Identify which cell holds the provided text, then report its [X, Y] central coordinate. 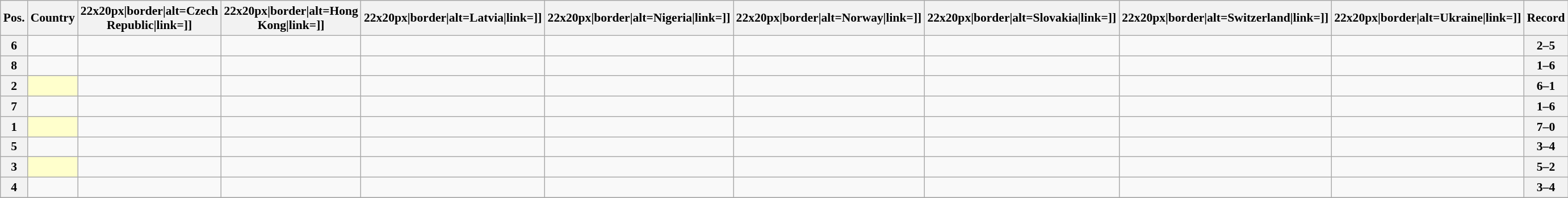
22x20px|border|alt=Ukraine|link=]] [1427, 18]
7–0 [1545, 127]
5 [14, 147]
22x20px|border|alt=Latvia|link=]] [453, 18]
4 [14, 188]
2–5 [1545, 46]
7 [14, 106]
1 [14, 127]
22x20px|border|alt=Czech Republic|link=]] [150, 18]
22x20px|border|alt=Switzerland|link=]] [1225, 18]
Pos. [14, 18]
3 [14, 167]
Country [53, 18]
22x20px|border|alt=Hong Kong|link=]] [291, 18]
22x20px|border|alt=Nigeria|link=]] [639, 18]
22x20px|border|alt=Norway|link=]] [829, 18]
6–1 [1545, 86]
2 [14, 86]
Record [1545, 18]
8 [14, 66]
6 [14, 46]
5–2 [1545, 167]
22x20px|border|alt=Slovakia|link=]] [1022, 18]
